Provide the (x, y) coordinate of the cell's center where the given text is located.  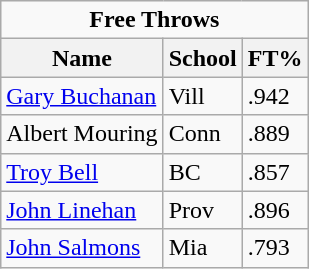
.896 (275, 210)
Free Throws (154, 20)
Name (82, 58)
John Salmons (82, 248)
FT% (275, 58)
Prov (202, 210)
.942 (275, 96)
.793 (275, 248)
School (202, 58)
Mia (202, 248)
Troy Bell (82, 172)
.857 (275, 172)
Albert Mouring (82, 134)
.889 (275, 134)
Conn (202, 134)
Vill (202, 96)
BC (202, 172)
John Linehan (82, 210)
Gary Buchanan (82, 96)
